Return the (x, y) coordinate for the center point of the cell that contains the specified text.  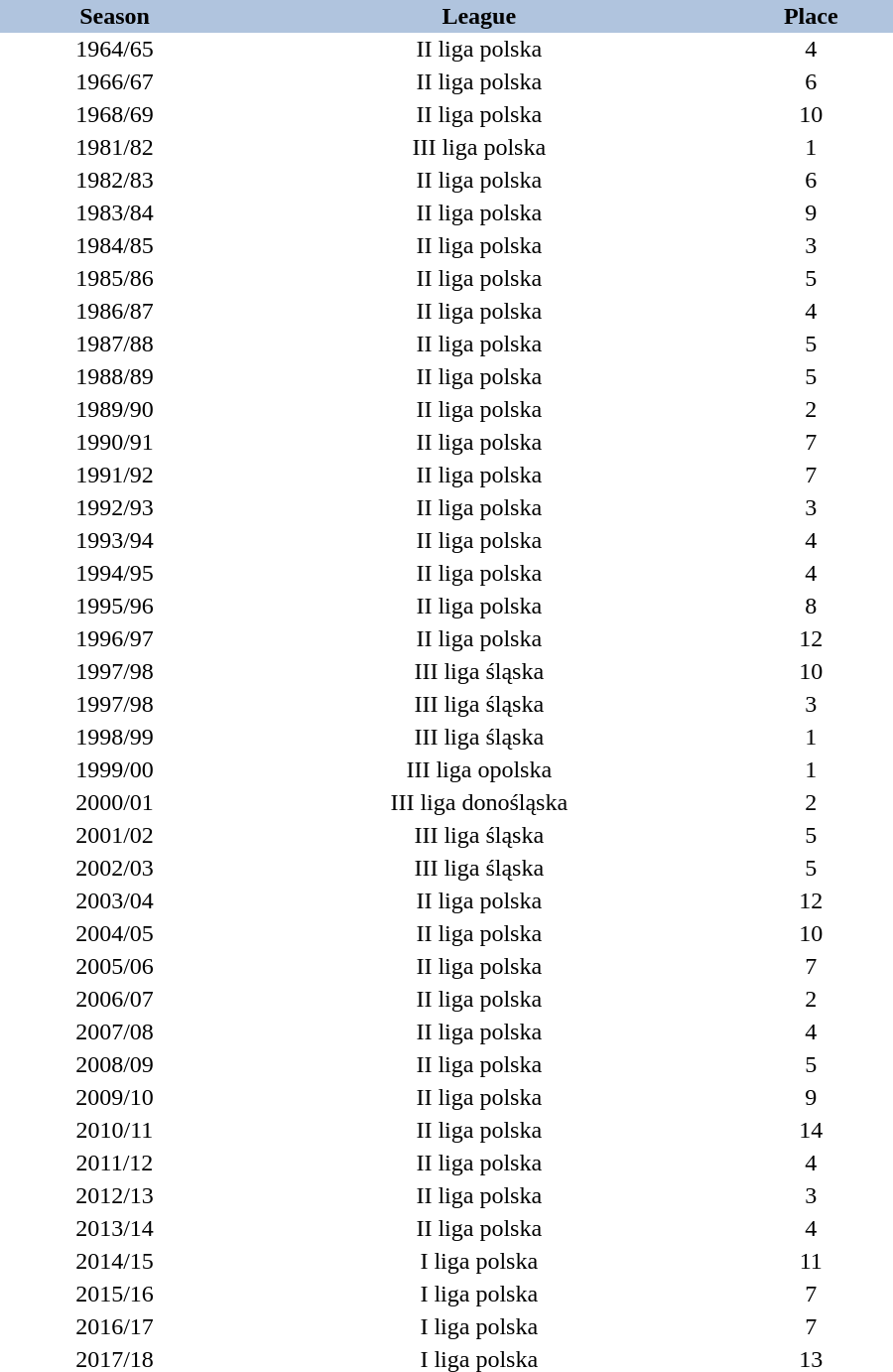
2011/12 (115, 1164)
Season (115, 16)
2005/06 (115, 967)
2001/02 (115, 836)
11 (812, 1261)
2013/14 (115, 1229)
1995/96 (115, 606)
III liga polska (479, 147)
1987/88 (115, 343)
1964/65 (115, 50)
III liga donośląska (479, 802)
1991/92 (115, 475)
2000/01 (115, 802)
1984/85 (115, 246)
Place (812, 16)
1981/82 (115, 147)
1999/00 (115, 770)
1985/86 (115, 278)
14 (812, 1130)
1988/89 (115, 377)
1994/95 (115, 574)
2008/09 (115, 1064)
2012/13 (115, 1195)
League (479, 16)
2015/16 (115, 1295)
1982/83 (115, 181)
2010/11 (115, 1130)
1968/69 (115, 115)
2007/08 (115, 1032)
1966/67 (115, 81)
2004/05 (115, 933)
2006/07 (115, 999)
2003/04 (115, 901)
2014/15 (115, 1261)
1986/87 (115, 312)
2002/03 (115, 868)
1993/94 (115, 540)
1992/93 (115, 508)
III liga opolska (479, 770)
8 (812, 606)
1990/91 (115, 443)
2016/17 (115, 1326)
1983/84 (115, 212)
2009/10 (115, 1098)
1989/90 (115, 409)
1998/99 (115, 737)
1996/97 (115, 639)
